Search for the cell housing the specified text and yield its [x, y] center coordinate. 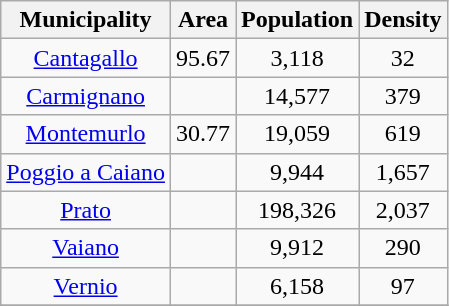
95.67 [202, 58]
97 [403, 286]
14,577 [298, 96]
30.77 [202, 134]
Population [298, 20]
Vaiano [86, 248]
1,657 [403, 172]
2,037 [403, 210]
Area [202, 20]
Montemurlo [86, 134]
6,158 [298, 286]
Carmignano [86, 96]
9,944 [298, 172]
Cantagallo [86, 58]
Vernio [86, 286]
Density [403, 20]
198,326 [298, 210]
290 [403, 248]
9,912 [298, 248]
Poggio a Caiano [86, 172]
379 [403, 96]
Prato [86, 210]
19,059 [298, 134]
Municipality [86, 20]
619 [403, 134]
3,118 [298, 58]
32 [403, 58]
